Capture the cell that displays the provided text and extract its [X, Y] central coordinate. 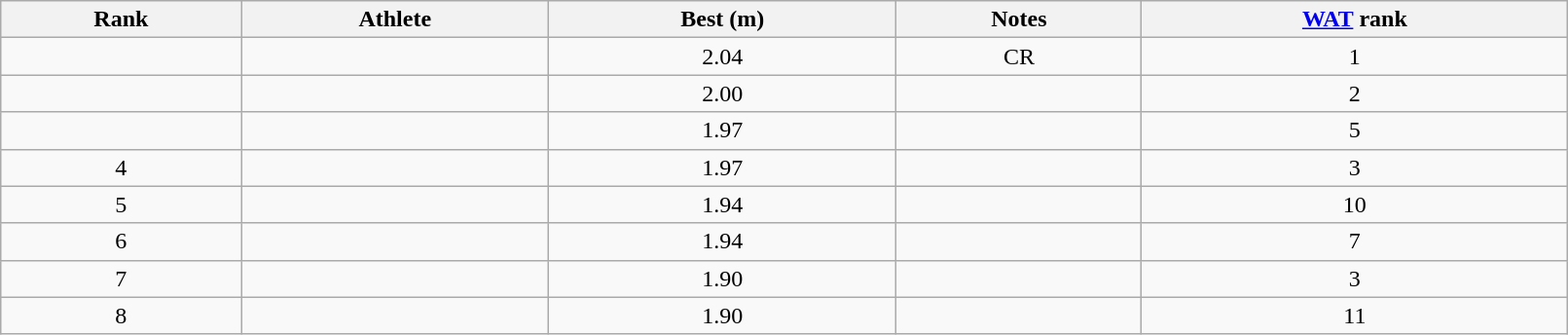
CR [1019, 56]
2.00 [722, 93]
11 [1355, 316]
4 [121, 167]
8 [121, 316]
Notes [1019, 19]
Best (m) [722, 19]
1 [1355, 56]
2 [1355, 93]
10 [1355, 205]
Athlete [395, 19]
2.04 [722, 56]
WAT rank [1355, 19]
Rank [121, 19]
6 [121, 242]
